Extract the [x, y] coordinate from the center of the cell holding the provided text.  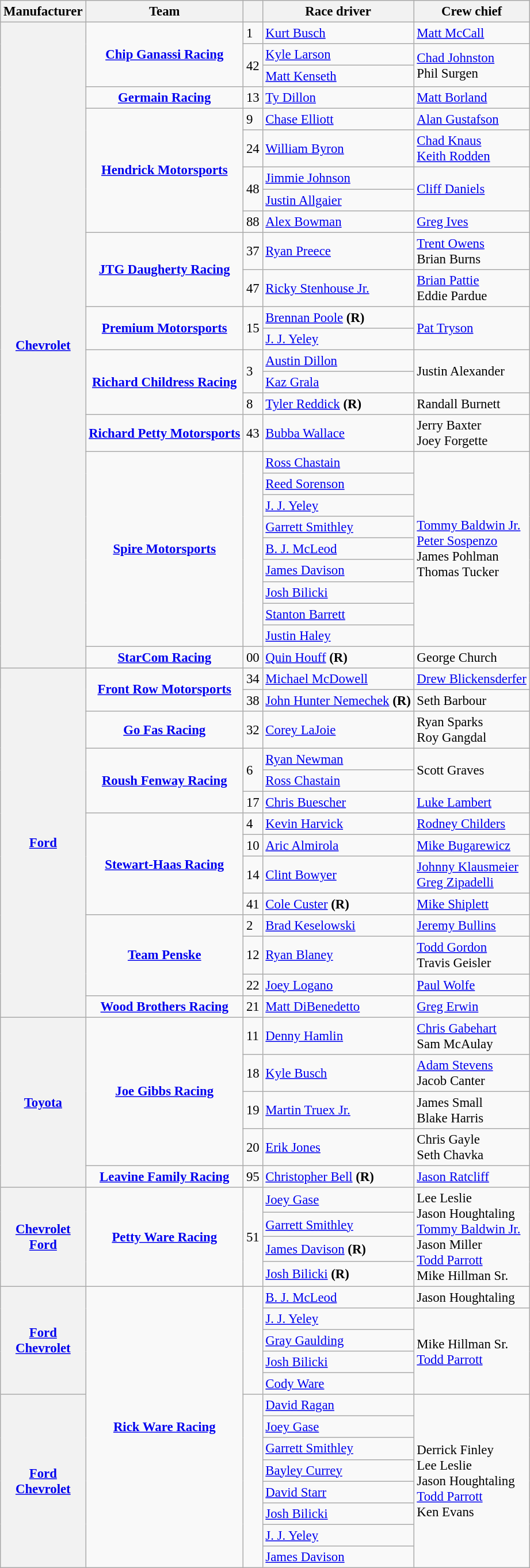
David Starr [338, 1492]
Jerry Baxter Joey Forgette [472, 434]
Brennan Poole (R) [338, 317]
Justin Allgaier [338, 200]
JTG Daugherty Racing [165, 269]
Matt McCall [472, 33]
00 [253, 657]
Chris Gabehart Sam McAulay [472, 1036]
11 [253, 1036]
Matt Borland [472, 98]
Justin Alexander [472, 371]
Aric Almirola [338, 846]
Austin Dillon [338, 361]
Chevrolet [43, 345]
32 [253, 730]
Josh Bilicki (R) [338, 1274]
Greg Ives [472, 221]
Chris Gayle Seth Chavka [472, 1148]
34 [253, 679]
Seth Barbour [472, 700]
Reed Sorenson [338, 484]
Hendrick Motorsports [165, 170]
20 [253, 1148]
Justin Haley [338, 635]
Corey LaJoie [338, 730]
Brian Pattie Eddie Pardue [472, 287]
Chase Elliott [338, 120]
John Hunter Nemechek (R) [338, 700]
41 [253, 904]
Ricky Stenhouse Jr. [338, 287]
Jason Ratcliff [472, 1176]
Stanton Barrett [338, 614]
Chris Buescher [338, 803]
51 [253, 1237]
Race driver [338, 11]
James Davison (R) [338, 1249]
Clint Bowyer [338, 875]
4 [253, 824]
William Byron [338, 148]
Premium Motorsports [165, 328]
24 [253, 148]
Jimmie Johnson [338, 178]
David Ragan [338, 1405]
James Small Blake Harris [472, 1110]
21 [253, 1006]
Joey Logano [338, 985]
48 [253, 189]
10 [253, 846]
22 [253, 985]
Scott Graves [472, 769]
Front Row Motorsports [165, 690]
Bubba Wallace [338, 434]
Richard Petty Motorsports [165, 434]
StarCom Racing [165, 657]
Greg Erwin [472, 1006]
Ford [43, 843]
Toyota [43, 1102]
Ty Dillon [338, 98]
Brad Keselowski [338, 926]
Derrick Finley Lee Leslie Jason Houghtaling Todd Parrott Ken Evans [472, 1481]
Chad Johnston Phil Surgen [472, 66]
Gray Gaulding [338, 1341]
Kyle Busch [338, 1073]
Kaz Grala [338, 382]
Adam Stevens Jacob Canter [472, 1073]
9 [253, 120]
6 [253, 769]
8 [253, 404]
88 [253, 221]
Kyle Larson [338, 55]
47 [253, 287]
17 [253, 803]
Go Fas Racing [165, 730]
Matt Kenseth [338, 76]
Martin Truex Jr. [338, 1110]
Rodney Childers [472, 824]
Team Penske [165, 956]
Stewart-Haas Racing [165, 864]
Denny Hamlin [338, 1036]
Lee Leslie Jason Houghtaling Tommy Baldwin Jr. Jason Miller Todd Parrott Mike Hillman Sr. [472, 1237]
Cody Ware [338, 1384]
Team [165, 11]
1 [253, 33]
Cliff Daniels [472, 189]
Chad Knaus Keith Rodden [472, 148]
Cole Custer (R) [338, 904]
Tommy Baldwin Jr. Peter Sospenzo James Pohlman Thomas Tucker [472, 549]
Alan Gustafson [472, 120]
37 [253, 251]
Petty Ware Racing [165, 1237]
Alex Bowman [338, 221]
Wood Brothers Racing [165, 1006]
Michael McDowell [338, 679]
14 [253, 875]
Crew chief [472, 11]
Randall Burnett [472, 404]
Trent Owens Brian Burns [472, 251]
Mike Bugarewicz [472, 846]
Ryan Sparks Roy Gangdal [472, 730]
Mike Shiplett [472, 904]
Leavine Family Racing [165, 1176]
19 [253, 1110]
George Church [472, 657]
Ryan Blaney [338, 956]
Tyler Reddick (R) [338, 404]
Mike Hillman Sr. Todd Parrott [472, 1351]
Kurt Busch [338, 33]
Rick Ware Racing [165, 1427]
Bayley Currey [338, 1470]
Jason Houghtaling [472, 1297]
Paul Wolfe [472, 985]
Todd Gordon Travis Geisler [472, 956]
Pat Tryson [472, 328]
Jeremy Bullins [472, 926]
Johnny Klausmeier Greg Zipadelli [472, 875]
38 [253, 700]
Manufacturer [43, 11]
3 [253, 371]
Ryan Newman [338, 759]
13 [253, 98]
43 [253, 434]
Spire Motorsports [165, 549]
Quin Houff (R) [338, 657]
Richard Childress Racing [165, 382]
Chip Ganassi Racing [165, 55]
42 [253, 66]
Kevin Harvick [338, 824]
Ryan Preece [338, 251]
2 [253, 926]
Christopher Bell (R) [338, 1176]
Roush Fenway Racing [165, 781]
Erik Jones [338, 1148]
Luke Lambert [472, 803]
Matt DiBenedetto [338, 1006]
18 [253, 1073]
12 [253, 956]
Joe Gibbs Racing [165, 1091]
Chevrolet Ford [43, 1237]
Germain Racing [165, 98]
Drew Blickensderfer [472, 679]
95 [253, 1176]
15 [253, 328]
